Determine the (X, Y) coordinate at the center of the cell enclosing the given text.  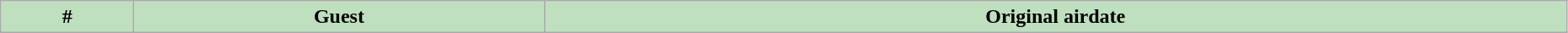
Guest (339, 17)
Original airdate (1055, 17)
# (67, 17)
